Capture the cell that displays the provided text and extract its [x, y] central coordinate. 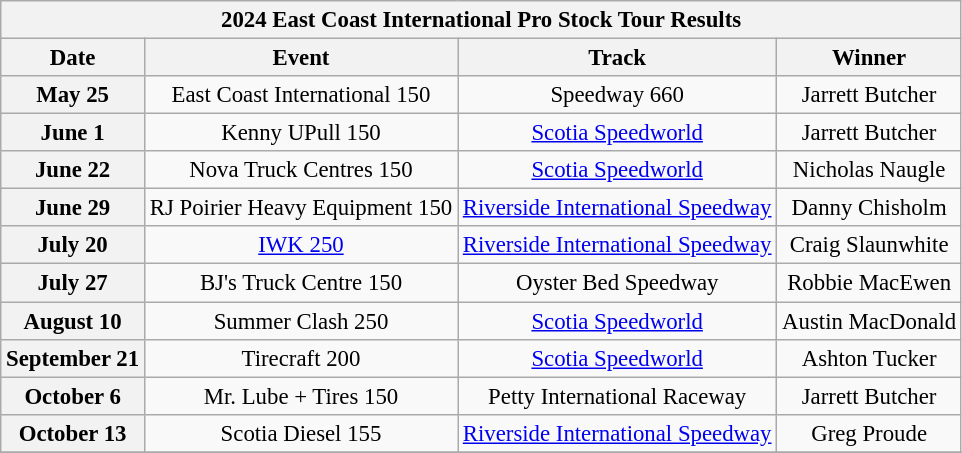
Ashton Tucker [870, 358]
Scotia Diesel 155 [300, 433]
Speedway 660 [618, 95]
June 1 [73, 133]
2024 East Coast International Pro Stock Tour Results [482, 20]
Track [618, 58]
August 10 [73, 321]
Nova Truck Centres 150 [300, 170]
RJ Poirier Heavy Equipment 150 [300, 208]
IWK 250 [300, 245]
July 20 [73, 245]
Robbie MacEwen [870, 283]
Craig Slaunwhite [870, 245]
Tirecraft 200 [300, 358]
Nicholas Naugle [870, 170]
Event [300, 58]
Danny Chisholm [870, 208]
East Coast International 150 [300, 95]
May 25 [73, 95]
Summer Clash 250 [300, 321]
Mr. Lube + Tires 150 [300, 396]
BJ's Truck Centre 150 [300, 283]
Austin MacDonald [870, 321]
Greg Proude [870, 433]
June 29 [73, 208]
June 22 [73, 170]
October 13 [73, 433]
Oyster Bed Speedway [618, 283]
Petty International Raceway [618, 396]
Winner [870, 58]
Kenny UPull 150 [300, 133]
October 6 [73, 396]
July 27 [73, 283]
Date [73, 58]
September 21 [73, 358]
